Capture the cell that displays the provided text and extract its [x, y] central coordinate. 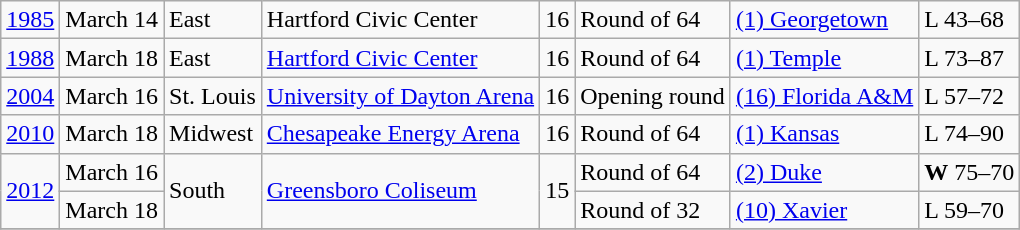
Chesapeake Energy Arena [400, 134]
1985 [30, 20]
2004 [30, 96]
South [213, 191]
L 73–87 [970, 58]
March 14 [112, 20]
(1) Georgetown [824, 20]
(1) Kansas [824, 134]
15 [558, 191]
2012 [30, 191]
(16) Florida A&M [824, 96]
2010 [30, 134]
L 57–72 [970, 96]
Opening round [653, 96]
Midwest [213, 134]
(1) Temple [824, 58]
L 74–90 [970, 134]
(10) Xavier [824, 210]
University of Dayton Arena [400, 96]
Round of 32 [653, 210]
Greensboro Coliseum [400, 191]
L 59–70 [970, 210]
L 43–68 [970, 20]
(2) Duke [824, 172]
W 75–70 [970, 172]
1988 [30, 58]
St. Louis [213, 96]
